Capture the cell that displays the provided text and extract its (x, y) central coordinate. 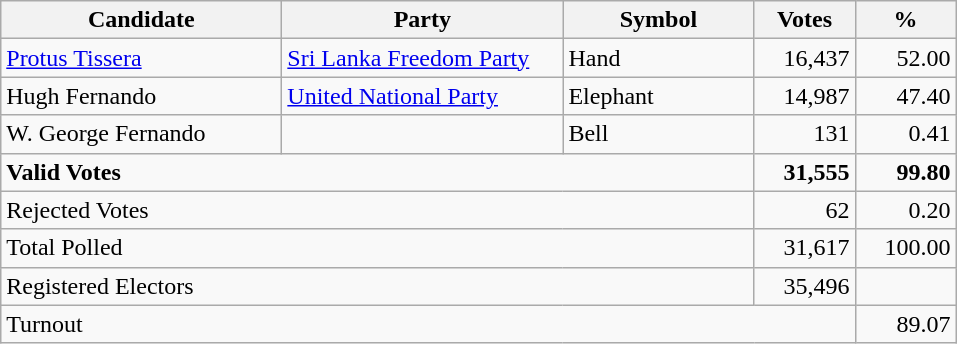
Symbol (658, 20)
Party (422, 20)
Candidate (142, 20)
35,496 (804, 286)
Bell (658, 134)
52.00 (906, 58)
0.20 (906, 210)
United National Party (422, 96)
131 (804, 134)
Elephant (658, 96)
Valid Votes (378, 172)
100.00 (906, 248)
16,437 (804, 58)
Hand (658, 58)
Votes (804, 20)
W. George Fernando (142, 134)
Hugh Fernando (142, 96)
47.40 (906, 96)
Registered Electors (378, 286)
0.41 (906, 134)
14,987 (804, 96)
31,617 (804, 248)
Rejected Votes (378, 210)
62 (804, 210)
99.80 (906, 172)
Turnout (428, 324)
Sri Lanka Freedom Party (422, 58)
Protus Tissera (142, 58)
% (906, 20)
31,555 (804, 172)
Total Polled (378, 248)
89.07 (906, 324)
